Return the (X, Y) coordinate for the center point of the cell that contains the specified text.  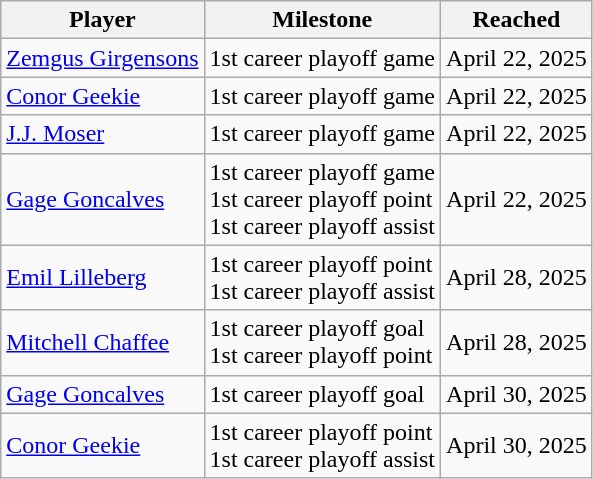
Player (102, 20)
Mitchell Chaffee (102, 342)
Zemgus Girgensons (102, 58)
Milestone (322, 20)
Reached (517, 20)
1st career playoff game1st career playoff point1st career playoff assist (322, 199)
J.J. Moser (102, 134)
1st career playoff goal (322, 394)
Emil Lilleberg (102, 278)
1st career playoff goal1st career playoff point (322, 342)
